Scan for the cell matching the given text and deliver its [x, y] coordinate at center. 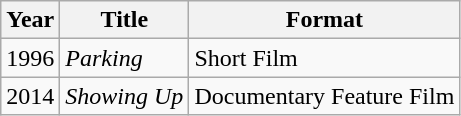
Format [324, 20]
Showing Up [124, 96]
Short Film [324, 58]
Documentary Feature Film [324, 96]
2014 [30, 96]
Year [30, 20]
Parking [124, 58]
Title [124, 20]
1996 [30, 58]
